For the text-containing cell, return its midpoint in [X, Y] coordinate format. 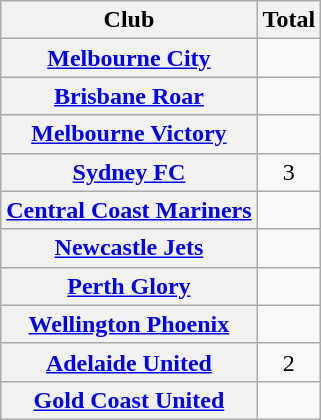
Total [289, 20]
Wellington Phoenix [129, 324]
Melbourne Victory [129, 134]
Sydney FC [129, 172]
Gold Coast United [129, 400]
3 [289, 172]
Newcastle Jets [129, 248]
Perth Glory [129, 286]
Central Coast Mariners [129, 210]
Melbourne City [129, 58]
Adelaide United [129, 362]
2 [289, 362]
Brisbane Roar [129, 96]
Club [129, 20]
